Detect which cell encompasses the target text, then output its [x, y] center coordinate. 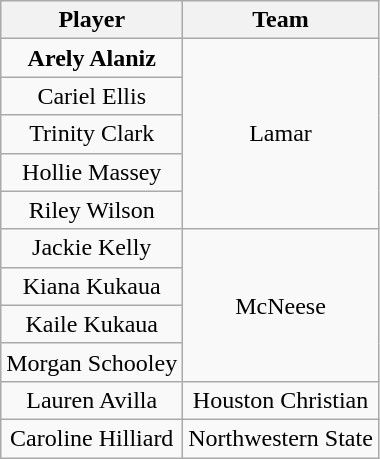
Hollie Massey [92, 172]
Riley Wilson [92, 210]
Houston Christian [281, 400]
Lamar [281, 134]
Kiana Kukaua [92, 286]
Caroline Hilliard [92, 438]
Northwestern State [281, 438]
Player [92, 20]
Team [281, 20]
Cariel Ellis [92, 96]
Jackie Kelly [92, 248]
Kaile Kukaua [92, 324]
McNeese [281, 305]
Lauren Avilla [92, 400]
Morgan Schooley [92, 362]
Trinity Clark [92, 134]
Arely Alaniz [92, 58]
